For the text-containing cell, return its midpoint in [x, y] coordinate format. 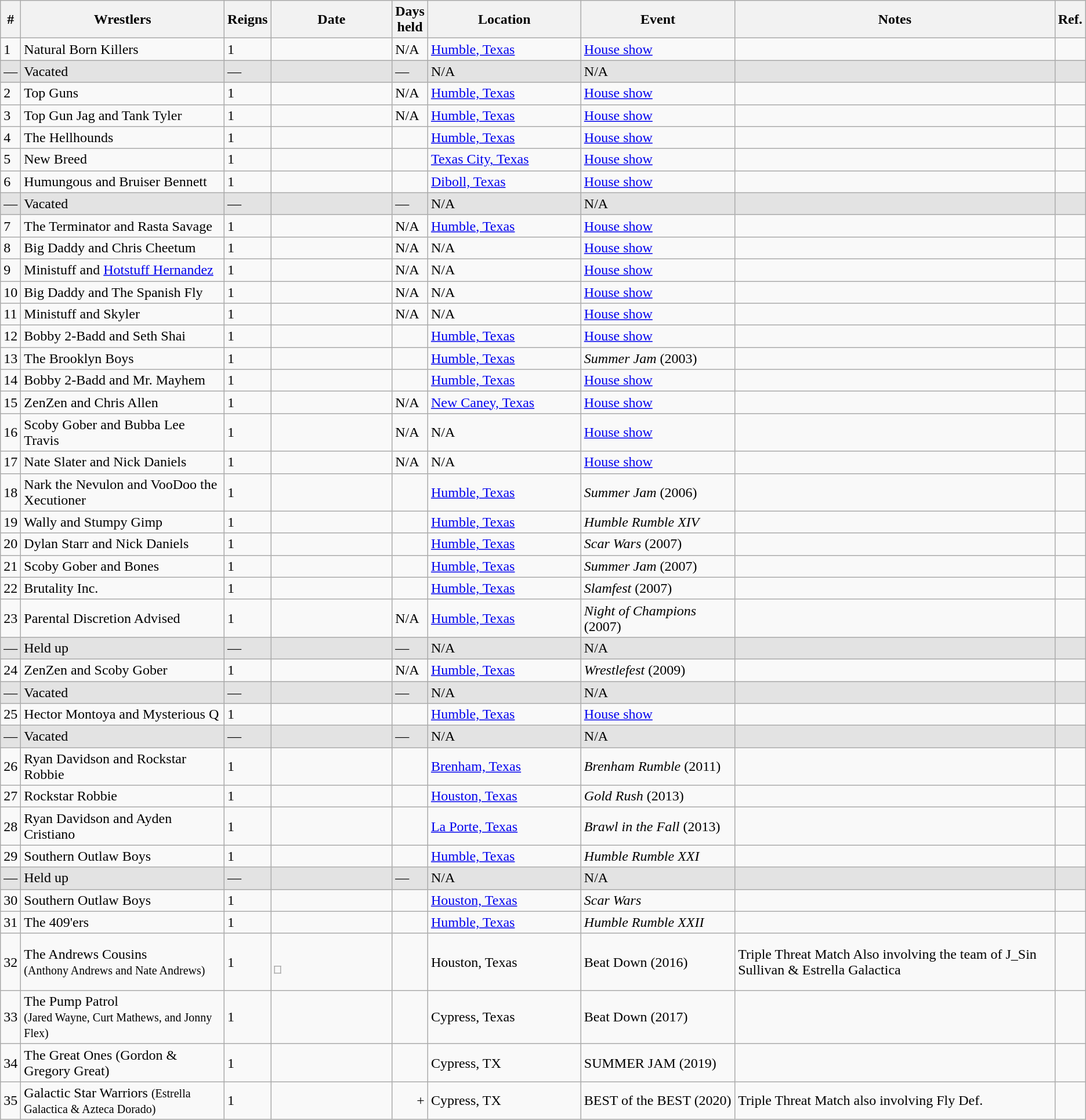
Gold Rush (2013) [658, 796]
2 [10, 93]
Scoby Gober and Bubba Lee Travis [123, 433]
Location [504, 20]
31 [10, 922]
8 [10, 248]
Reigns [248, 20]
35 [10, 1101]
14 [10, 380]
24 [10, 670]
Wrestlefest (2009) [658, 670]
Galactic Star Warriors (Estrella Galactica & Azteca Dorado) [123, 1101]
+ [410, 1101]
15 [10, 403]
New Caney, Texas [504, 403]
Slamfest (2007) [658, 588]
10 [10, 292]
33 [10, 1017]
Days held [410, 20]
30 [10, 900]
Ryan Davidson and Ayden Cristiano [123, 826]
Texas City, Texas [504, 160]
34 [10, 1063]
7 [10, 226]
25 [10, 715]
Brutality Inc. [123, 588]
23 [10, 618]
Triple Threat Match Also involving the team of J_Sin Sullivan & Estrella Galactica [895, 962]
Bobby 2-Badd and Seth Shai [123, 336]
Top Gun Jag and Tank Tyler [123, 115]
Ryan Davidson and Rockstar Robbie [123, 767]
Scar Wars [658, 900]
21 [10, 566]
The Brooklyn Boys [123, 358]
Nark the Nevulon and VooDoo the Xecutioner [123, 492]
Humungous and Bruiser Bennett [123, 182]
Brenham, Texas [504, 767]
The Hellhounds [123, 137]
20 [10, 544]
27 [10, 796]
Triple Threat Match also involving Fly Def. [895, 1101]
ZenZen and Chris Allen [123, 403]
28 [10, 826]
18 [10, 492]
Hector Montoya and Mysterious Q [123, 715]
Scoby Gober and Bones [123, 566]
Beat Down (2016) [658, 962]
La Porte, Texas [504, 826]
Humble Rumble XIV [658, 522]
6 [10, 182]
12 [10, 336]
Event [658, 20]
Ministuff and Skyler [123, 314]
19 [10, 522]
Nate Slater and Nick Daniels [123, 462]
17 [10, 462]
Dylan Starr and Nick Daniels [123, 544]
Bobby 2-Badd and Mr. Mayhem [123, 380]
BEST of the BEST (2020) [658, 1101]
Diboll, Texas [504, 182]
The Great Ones (Gordon & Gregory Great) [123, 1063]
16 [10, 433]
Humble Rumble XXII [658, 922]
Summer Jam (2007) [658, 566]
Big Daddy and Chris Cheetum [123, 248]
Cypress, Texas [504, 1017]
Brenham Rumble (2011) [658, 767]
Beat Down (2017) [658, 1017]
Date [332, 20]
Natural Born Killers [123, 49]
Wrestlers [123, 20]
Summer Jam (2003) [658, 358]
26 [10, 767]
11 [10, 314]
# [10, 20]
The Terminator and Rasta Savage [123, 226]
Wally and Stumpy Gimp [123, 522]
5 [10, 160]
Big Daddy and The Spanish Fly [123, 292]
Notes [895, 20]
Brawl in the Fall (2013) [658, 826]
The Pump Patrol(Jared Wayne, Curt Mathews, and Jonny Flex) [123, 1017]
Ref. [1070, 20]
New Breed [123, 160]
29 [10, 856]
Rockstar Robbie [123, 796]
Summer Jam (2006) [658, 492]
Parental Discretion Advised [123, 618]
Top Guns [123, 93]
9 [10, 270]
The 409'ers [123, 922]
13 [10, 358]
Night of Champions (2007) [658, 618]
22 [10, 588]
4 [10, 137]
Scar Wars (2007) [658, 544]
Humble Rumble XXI [658, 856]
ZenZen and Scoby Gober [123, 670]
3 [10, 115]
Ministuff and Hotstuff Hernandez [123, 270]
SUMMER JAM (2019) [658, 1063]
The Andrews Cousins(Anthony Andrews and Nate Andrews) [123, 962]
32 [10, 962]
